From the cell containing the given text, extract its center point as (X, Y) coordinate. 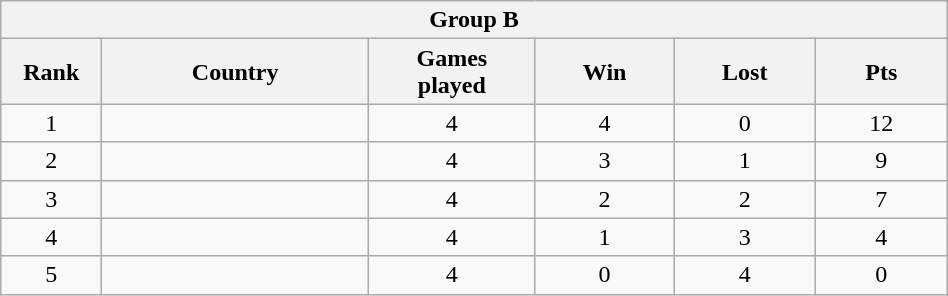
Rank (52, 72)
9 (881, 161)
Win (604, 72)
Games played (452, 72)
Country (236, 72)
Lost (744, 72)
7 (881, 199)
12 (881, 123)
Pts (881, 72)
5 (52, 275)
Group B (474, 20)
